Provide the (X, Y) coordinate of the cell's center where the given text is located.  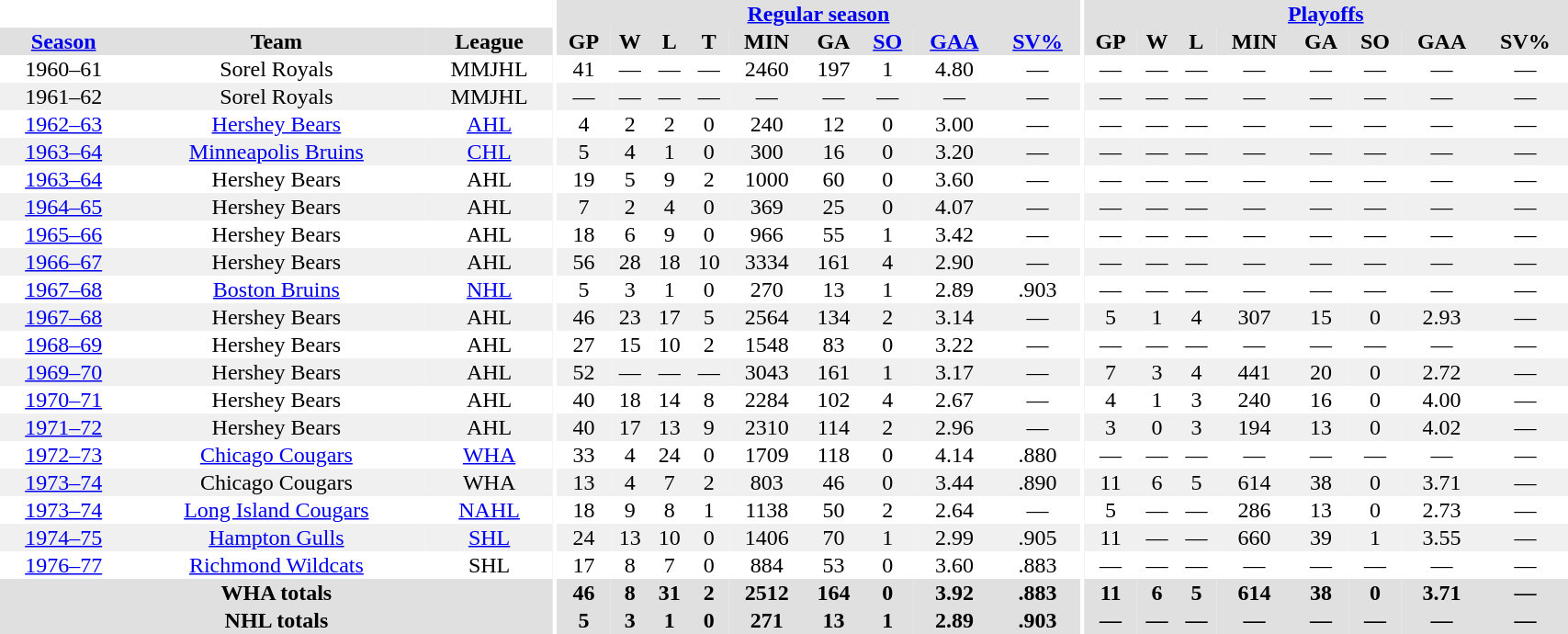
300 (766, 152)
1968–69 (63, 345)
1976–77 (63, 565)
4.14 (954, 455)
102 (833, 400)
41 (584, 69)
23 (630, 317)
2.96 (954, 427)
1138 (766, 510)
1972–73 (63, 455)
1974–75 (63, 538)
12 (833, 124)
83 (833, 345)
3043 (766, 372)
2512 (766, 593)
2.64 (954, 510)
1961–62 (63, 96)
3.92 (954, 593)
14 (669, 400)
Minneapolis Bruins (276, 152)
NHL totals (276, 620)
31 (669, 593)
NAHL (489, 510)
Season (63, 41)
4.00 (1442, 400)
50 (833, 510)
3.55 (1442, 538)
.890 (1038, 482)
1970–71 (63, 400)
NHL (489, 289)
884 (766, 565)
League (489, 41)
1965–66 (63, 234)
1971–72 (63, 427)
1966–67 (63, 262)
3.00 (954, 124)
114 (833, 427)
2.99 (954, 538)
1709 (766, 455)
33 (584, 455)
Hampton Gulls (276, 538)
.880 (1038, 455)
271 (766, 620)
3.22 (954, 345)
3.14 (954, 317)
3.42 (954, 234)
1969–70 (63, 372)
53 (833, 565)
28 (630, 262)
966 (766, 234)
WHA totals (276, 593)
25 (833, 207)
660 (1255, 538)
2284 (766, 400)
1548 (766, 345)
20 (1321, 372)
1964–65 (63, 207)
Team (276, 41)
197 (833, 69)
T (709, 41)
70 (833, 538)
27 (584, 345)
1960–61 (63, 69)
164 (833, 593)
3.17 (954, 372)
4.07 (954, 207)
2.90 (954, 262)
56 (584, 262)
286 (1255, 510)
369 (766, 207)
Playoffs (1325, 14)
3334 (766, 262)
39 (1321, 538)
2.93 (1442, 317)
Boston Bruins (276, 289)
55 (833, 234)
2.73 (1442, 510)
1962–63 (63, 124)
2310 (766, 427)
118 (833, 455)
4.02 (1442, 427)
2.67 (954, 400)
Regular season (819, 14)
2460 (766, 69)
60 (833, 179)
1000 (766, 179)
1406 (766, 538)
307 (1255, 317)
Long Island Cougars (276, 510)
3.44 (954, 482)
52 (584, 372)
4.80 (954, 69)
2.72 (1442, 372)
270 (766, 289)
Richmond Wildcats (276, 565)
2564 (766, 317)
CHL (489, 152)
441 (1255, 372)
803 (766, 482)
3.20 (954, 152)
.905 (1038, 538)
19 (584, 179)
194 (1255, 427)
134 (833, 317)
